For the text-containing cell, return its midpoint in (x, y) coordinate format. 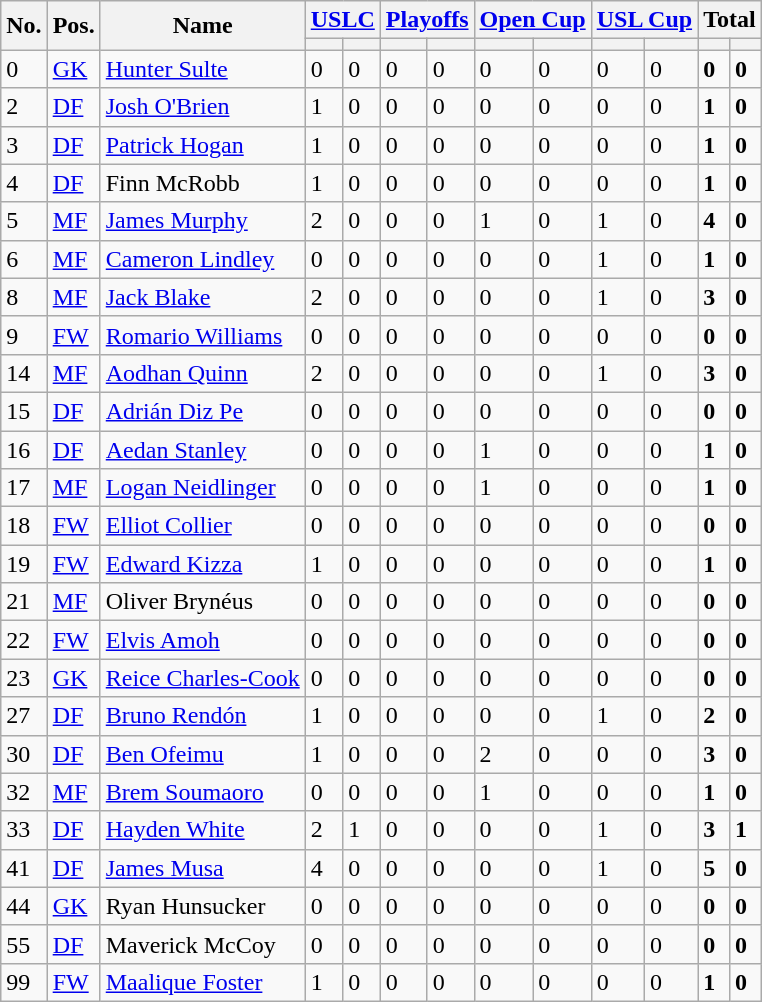
Hunter Sulte (202, 69)
99 (24, 982)
James Murphy (202, 221)
Edward Kizza (202, 564)
Total (730, 20)
17 (24, 488)
Oliver Brynéus (202, 602)
Ben Ofeimu (202, 754)
Reice Charles-Cook (202, 678)
16 (24, 449)
Romario Williams (202, 335)
Cameron Lindley (202, 259)
9 (24, 335)
Bruno Rendón (202, 716)
Playoffs (427, 20)
No. (24, 26)
Aedan Stanley (202, 449)
Logan Neidlinger (202, 488)
Patrick Hogan (202, 145)
Maverick McCoy (202, 944)
21 (24, 602)
30 (24, 754)
Finn McRobb (202, 183)
Elvis Amoh (202, 640)
Hayden White (202, 830)
Adrián Diz Pe (202, 411)
James Musa (202, 868)
19 (24, 564)
32 (24, 792)
USLC (342, 20)
23 (24, 678)
41 (24, 868)
Name (202, 26)
Jack Blake (202, 297)
Open Cup (532, 20)
55 (24, 944)
Elliot Collier (202, 526)
14 (24, 373)
22 (24, 640)
44 (24, 906)
33 (24, 830)
USL Cup (644, 20)
Aodhan Quinn (202, 373)
Maalique Foster (202, 982)
Brem Soumaoro (202, 792)
18 (24, 526)
8 (24, 297)
Pos. (74, 26)
27 (24, 716)
15 (24, 411)
6 (24, 259)
Ryan Hunsucker (202, 906)
Josh O'Brien (202, 107)
